From the cell containing the given text, extract its center point as [X, Y] coordinate. 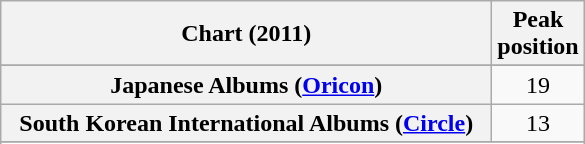
Chart (2011) [246, 34]
13 [538, 123]
19 [538, 85]
Peakposition [538, 34]
South Korean International Albums (Circle) [246, 123]
Japanese Albums (Oricon) [246, 85]
